Return the [x, y] coordinate for the center point of the cell that contains the specified text.  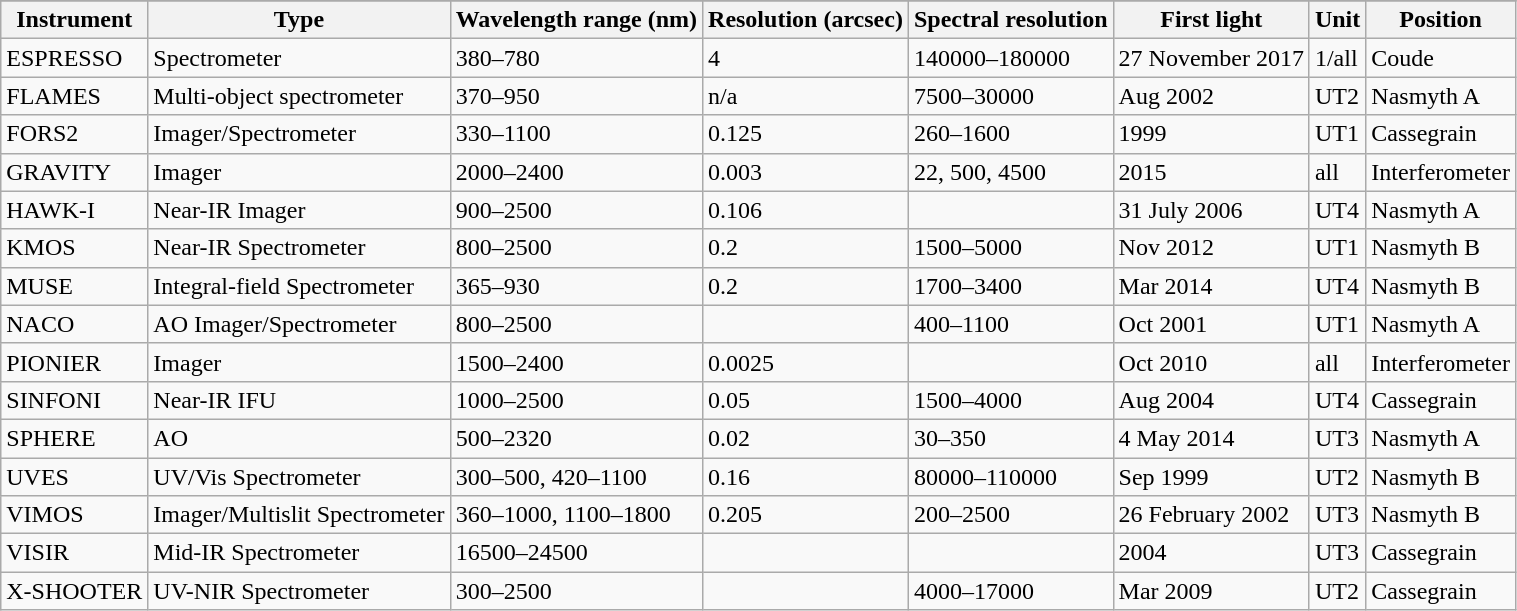
80000–110000 [1010, 477]
4 [806, 58]
ESPRESSO [74, 58]
0.02 [806, 438]
1999 [1211, 134]
900–2500 [576, 210]
Mid-IR Spectrometer [299, 553]
26 February 2002 [1211, 515]
Aug 2002 [1211, 96]
Sep 1999 [1211, 477]
NACO [74, 324]
Integral-field Spectrometer [299, 286]
260–1600 [1010, 134]
Coude [1441, 58]
Mar 2014 [1211, 286]
0.05 [806, 400]
0.125 [806, 134]
Oct 2001 [1211, 324]
Unit [1337, 20]
Imager/Multislit Spectrometer [299, 515]
X-SHOOTER [74, 591]
Nov 2012 [1211, 248]
Mar 2009 [1211, 591]
Wavelength range (nm) [576, 20]
FLAMES [74, 96]
First light [1211, 20]
140000–180000 [1010, 58]
Spectrometer [299, 58]
0.0025 [806, 362]
7500–30000 [1010, 96]
1500–2400 [576, 362]
MUSE [74, 286]
360–1000, 1100–1800 [576, 515]
AO [299, 438]
Imager/Spectrometer [299, 134]
1500–5000 [1010, 248]
Aug 2004 [1211, 400]
UV/Vis Spectrometer [299, 477]
1700–3400 [1010, 286]
2004 [1211, 553]
31 July 2006 [1211, 210]
Resolution (arcsec) [806, 20]
16500–24500 [576, 553]
330–1100 [576, 134]
1500–4000 [1010, 400]
PIONIER [74, 362]
1000–2500 [576, 400]
200–2500 [1010, 515]
Type [299, 20]
n/a [806, 96]
0.16 [806, 477]
300–2500 [576, 591]
27 November 2017 [1211, 58]
KMOS [74, 248]
400–1100 [1010, 324]
2015 [1211, 172]
0.106 [806, 210]
VISIR [74, 553]
370–950 [576, 96]
UVES [74, 477]
SPHERE [74, 438]
2000–2400 [576, 172]
300–500, 420–1100 [576, 477]
0.003 [806, 172]
Near-IR Spectrometer [299, 248]
VIMOS [74, 515]
4000–17000 [1010, 591]
Oct 2010 [1211, 362]
AO Imager/Spectrometer [299, 324]
365–930 [576, 286]
0.205 [806, 515]
Near-IR Imager [299, 210]
HAWK-I [74, 210]
22, 500, 4500 [1010, 172]
500–2320 [576, 438]
4 May 2014 [1211, 438]
380–780 [576, 58]
GRAVITY [74, 172]
FORS2 [74, 134]
1/all [1337, 58]
Position [1441, 20]
Instrument [74, 20]
Spectral resolution [1010, 20]
Multi-object spectrometer [299, 96]
30–350 [1010, 438]
SINFONI [74, 400]
Near-IR IFU [299, 400]
UV-NIR Spectrometer [299, 591]
